Pinpoint the cell where the given text exists, returning its [x, y] midpoint coordinate. 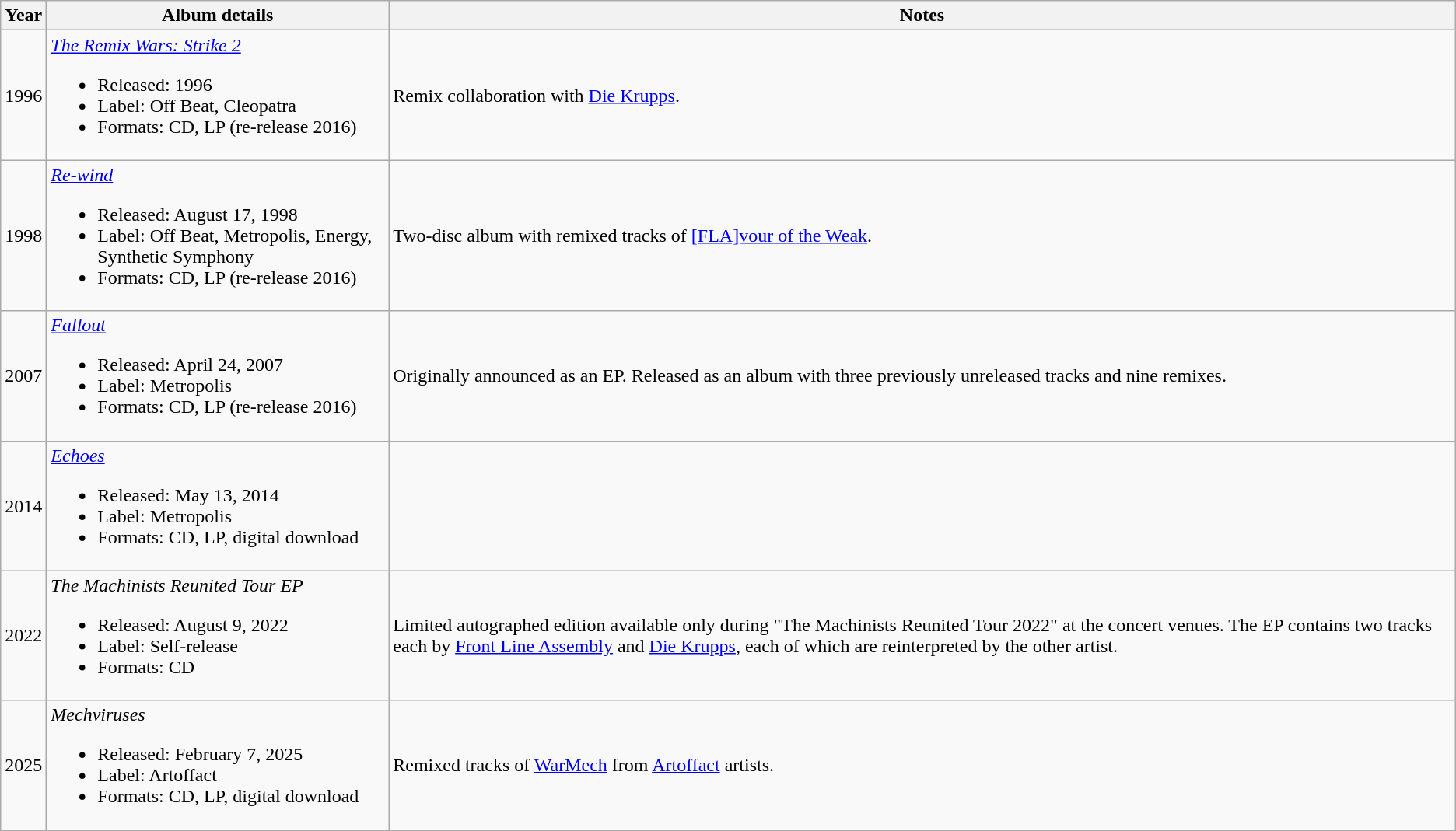
1998 [23, 236]
Notes [922, 16]
The Remix Wars: Strike 2Released: 1996Label: Off Beat, CleopatraFormats: CD, LP (re-release 2016) [218, 95]
2014 [23, 505]
Album details [218, 16]
Remixed tracks of WarMech from Artoffact artists. [922, 765]
Year [23, 16]
MechvirusesReleased: February 7, 2025Label: ArtoffactFormats: CD, LP, digital download [218, 765]
Originally announced as an EP. Released as an album with three previously unreleased tracks and nine remixes. [922, 376]
2022 [23, 636]
The Machinists Reunited Tour EPReleased: August 9, 2022Label: Self-releaseFormats: CD [218, 636]
2025 [23, 765]
EchoesReleased: May 13, 2014Label: MetropolisFormats: CD, LP, digital download [218, 505]
2007 [23, 376]
Remix collaboration with Die Krupps. [922, 95]
1996 [23, 95]
Two-disc album with remixed tracks of [FLA]vour of the Weak. [922, 236]
FalloutReleased: April 24, 2007Label: MetropolisFormats: CD, LP (re-release 2016) [218, 376]
Re-windReleased: August 17, 1998Label: Off Beat, Metropolis, Energy, Synthetic SymphonyFormats: CD, LP (re-release 2016) [218, 236]
